Scan for the cell matching the given text and deliver its (x, y) coordinate at center. 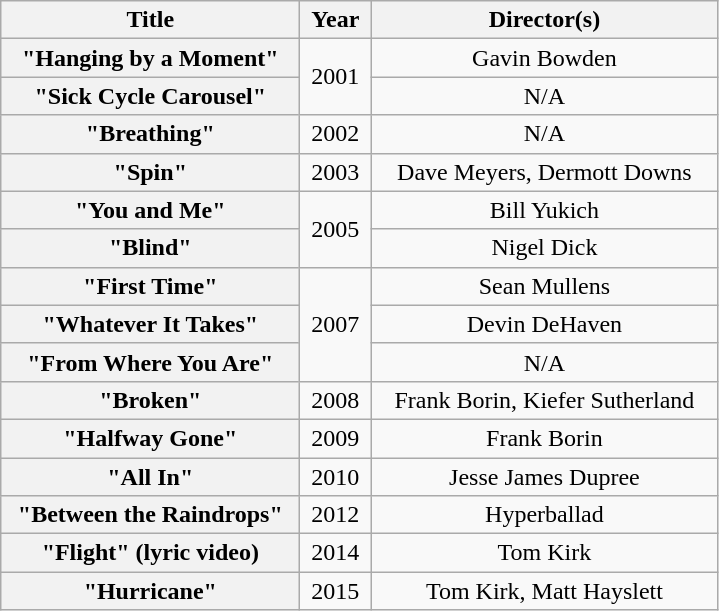
Frank Borin (544, 438)
2014 (336, 553)
"Broken" (150, 400)
"Hanging by a Moment" (150, 58)
Bill Yukich (544, 210)
"Blind" (150, 248)
Frank Borin, Kiefer Sutherland (544, 400)
2009 (336, 438)
2005 (336, 229)
2003 (336, 172)
2012 (336, 515)
Tom Kirk (544, 553)
Director(s) (544, 20)
"All In" (150, 477)
"Breathing" (150, 134)
"Hurricane" (150, 591)
2008 (336, 400)
"From Where You Are" (150, 362)
2007 (336, 324)
2015 (336, 591)
"Halfway Gone" (150, 438)
"Flight" (lyric video) (150, 553)
Nigel Dick (544, 248)
2001 (336, 77)
Sean Mullens (544, 286)
2010 (336, 477)
"Whatever It Takes" (150, 324)
Tom Kirk, Matt Hayslett (544, 591)
"Spin" (150, 172)
Title (150, 20)
Year (336, 20)
"First Time" (150, 286)
"You and Me" (150, 210)
Hyperballad (544, 515)
"Between the Raindrops" (150, 515)
Gavin Bowden (544, 58)
Dave Meyers, Dermott Downs (544, 172)
"Sick Cycle Carousel" (150, 96)
Jesse James Dupree (544, 477)
Devin DeHaven (544, 324)
2002 (336, 134)
